Scan for the cell matching the given text and deliver its (x, y) coordinate at center. 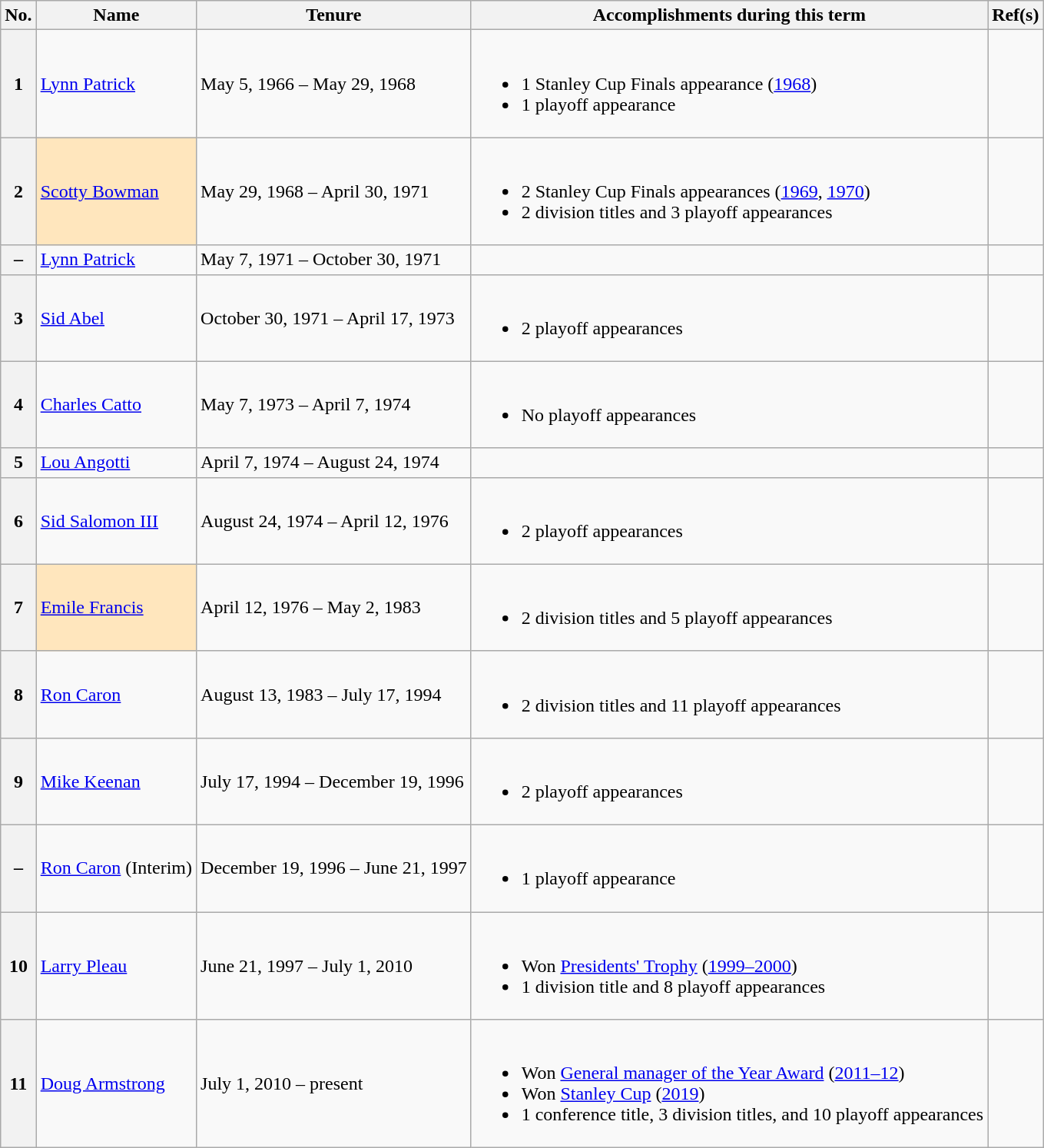
6 (18, 521)
Scotty Bowman (116, 191)
2 Stanley Cup Finals appearances (1969, 1970)2 division titles and 3 playoff appearances (729, 191)
Tenure (334, 15)
May 29, 1968 – April 30, 1971 (334, 191)
Ron Caron (116, 695)
May 5, 1966 – May 29, 1968 (334, 84)
Won Presidents' Trophy (1999–2000)1 division title and 8 playoff appearances (729, 965)
8 (18, 695)
August 24, 1974 – April 12, 1976 (334, 521)
July 17, 1994 – December 19, 1996 (334, 781)
Name (116, 15)
7 (18, 607)
5 (18, 463)
Larry Pleau (116, 965)
No. (18, 15)
2 division titles and 5 playoff appearances (729, 607)
Lou Angotti (116, 463)
Accomplishments during this term (729, 15)
2 (18, 191)
July 1, 2010 – present (334, 1083)
10 (18, 965)
No playoff appearances (729, 404)
June 21, 1997 – July 1, 2010 (334, 965)
Sid Abel (116, 318)
Emile Francis (116, 607)
Won General manager of the Year Award (2011–12)Won Stanley Cup (2019)1 conference title, 3 division titles, and 10 playoff appearances (729, 1083)
Doug Armstrong (116, 1083)
Ref(s) (1016, 15)
1 Stanley Cup Finals appearance (1968)1 playoff appearance (729, 84)
December 19, 1996 – June 21, 1997 (334, 868)
1 playoff appearance (729, 868)
Ron Caron (Interim) (116, 868)
October 30, 1971 – April 17, 1973 (334, 318)
11 (18, 1083)
1 (18, 84)
August 13, 1983 – July 17, 1994 (334, 695)
Sid Salomon III (116, 521)
Mike Keenan (116, 781)
4 (18, 404)
April 7, 1974 – August 24, 1974 (334, 463)
Charles Catto (116, 404)
May 7, 1973 – April 7, 1974 (334, 404)
2 division titles and 11 playoff appearances (729, 695)
May 7, 1971 – October 30, 1971 (334, 260)
April 12, 1976 – May 2, 1983 (334, 607)
9 (18, 781)
3 (18, 318)
